Return (X, Y) of the center of cell containing provided text 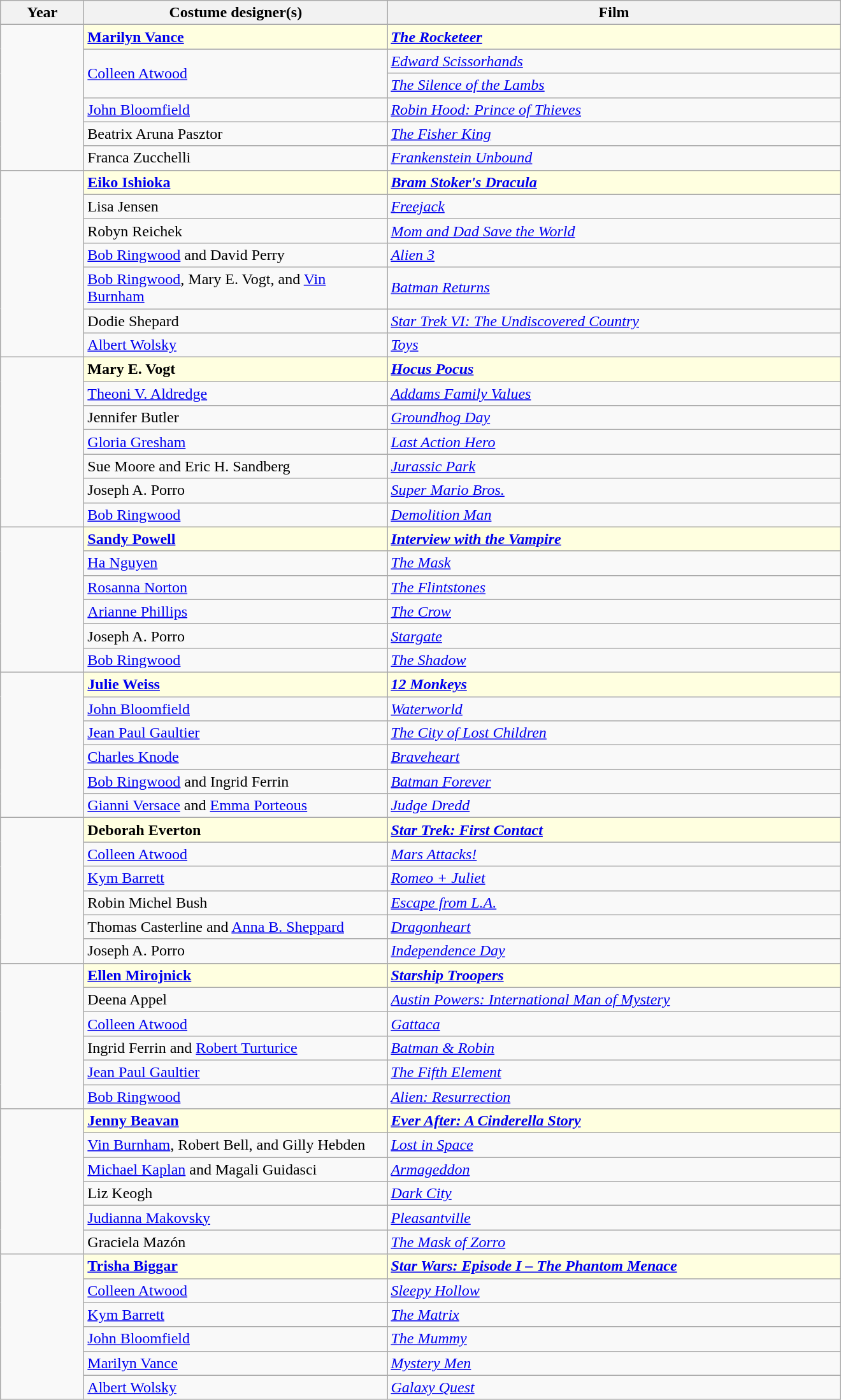
Stargate (614, 636)
The Matrix (614, 1315)
Lisa Jensen (236, 206)
The Fifth Element (614, 1072)
Hocus Pocus (614, 369)
Sue Moore and Eric H. Sandberg (236, 466)
Waterworld (614, 709)
The Rocketeer (614, 37)
Theoni V. Aldredge (236, 394)
Bram Stoker's Dracula (614, 182)
The Crow (614, 611)
Robin Michel Bush (236, 903)
Batman Forever (614, 782)
Judianna Makovsky (236, 1218)
Jurassic Park (614, 466)
Bob Ringwood and Ingrid Ferrin (236, 782)
The Flintstones (614, 587)
Michael Kaplan and Magali Guidasci (236, 1169)
Groundhog Day (614, 418)
The City of Lost Children (614, 733)
Gloria Gresham (236, 442)
Alien: Resurrection (614, 1096)
Year (42, 13)
Julie Weiss (236, 684)
Dragonheart (614, 927)
Deborah Everton (236, 830)
Star Trek: First Contact (614, 830)
Eiko Ishioka (236, 182)
Mystery Men (614, 1363)
Rosanna Norton (236, 587)
Independence Day (614, 951)
Escape from L.A. (614, 903)
Lost in Space (614, 1145)
Jennifer Butler (236, 418)
Interview with the Vampire (614, 539)
Last Action Hero (614, 442)
Ha Nguyen (236, 563)
The Silence of the Lambs (614, 85)
Frankenstein Unbound (614, 158)
Austin Powers: International Man of Mystery (614, 999)
Armageddon (614, 1169)
Robyn Reichek (236, 231)
Mars Attacks! (614, 854)
Ever After: A Cinderella Story (614, 1121)
Dark City (614, 1194)
Film (614, 13)
Mom and Dad Save the World (614, 231)
Edward Scissorhands (614, 61)
Bob Ringwood and David Perry (236, 255)
Mary E. Vogt (236, 369)
Arianne Phillips (236, 611)
Galaxy Quest (614, 1387)
Franca Zucchelli (236, 158)
Ellen Mirojnick (236, 975)
The Shadow (614, 660)
Toys (614, 345)
Deena Appel (236, 999)
Bob Ringwood, Mary E. Vogt, and Vin Burnham (236, 288)
Dodie Shepard (236, 320)
Jenny Beavan (236, 1121)
Robin Hood: Prince of Thieves (614, 110)
Gianni Versace and Emma Porteous (236, 806)
Ingrid Ferrin and Robert Turturice (236, 1048)
Star Trek VI: The Undiscovered Country (614, 320)
Demolition Man (614, 515)
Freejack (614, 206)
The Mummy (614, 1339)
Sleepy Hollow (614, 1290)
Vin Burnham, Robert Bell, and Gilly Hebden (236, 1145)
Trisha Biggar (236, 1266)
Romeo + Juliet (614, 878)
Starship Troopers (614, 975)
Braveheart (614, 757)
Sandy Powell (236, 539)
Batman Returns (614, 288)
Pleasantville (614, 1218)
Star Wars: Episode I – The Phantom Menace (614, 1266)
Batman & Robin (614, 1048)
Super Mario Bros. (614, 490)
Liz Keogh (236, 1194)
Alien 3 (614, 255)
Judge Dredd (614, 806)
Charles Knode (236, 757)
Beatrix Aruna Pasztor (236, 134)
Graciela Mazón (236, 1242)
Gattaca (614, 1024)
The Mask (614, 563)
Addams Family Values (614, 394)
12 Monkeys (614, 684)
The Fisher King (614, 134)
Costume designer(s) (236, 13)
The Mask of Zorro (614, 1242)
Thomas Casterline and Anna B. Sheppard (236, 927)
